Capture the cell that displays the provided text and extract its [x, y] central coordinate. 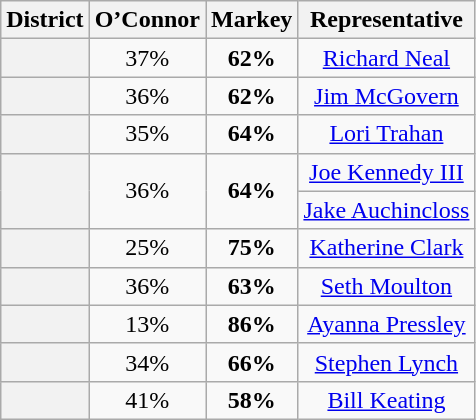
75% [252, 248]
Seth Moulton [386, 286]
Jake Auchincloss [386, 210]
34% [147, 362]
District [45, 20]
25% [147, 248]
Richard Neal [386, 58]
Ayanna Pressley [386, 324]
O’Connor [147, 20]
Markey [252, 20]
58% [252, 400]
Lori Trahan [386, 134]
86% [252, 324]
13% [147, 324]
Representative [386, 20]
Joe Kennedy III [386, 172]
Katherine Clark [386, 248]
66% [252, 362]
37% [147, 58]
Stephen Lynch [386, 362]
35% [147, 134]
Jim McGovern [386, 96]
Bill Keating [386, 400]
63% [252, 286]
41% [147, 400]
